From the cell containing the given text, extract its center point as (x, y) coordinate. 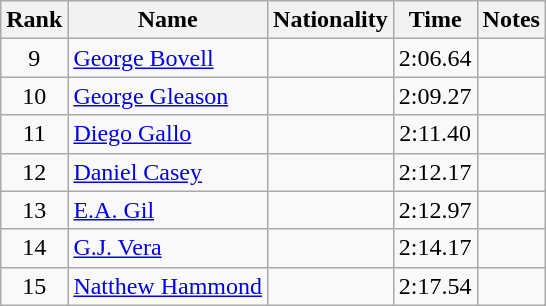
10 (34, 96)
2:06.64 (435, 58)
12 (34, 172)
Time (435, 20)
E.A. Gil (168, 210)
9 (34, 58)
Rank (34, 20)
Nationality (331, 20)
2:17.54 (435, 286)
2:09.27 (435, 96)
2:12.97 (435, 210)
2:11.40 (435, 134)
Daniel Casey (168, 172)
G.J. Vera (168, 248)
Notes (511, 20)
15 (34, 286)
13 (34, 210)
George Bovell (168, 58)
Natthew Hammond (168, 286)
George Gleason (168, 96)
11 (34, 134)
Diego Gallo (168, 134)
2:14.17 (435, 248)
14 (34, 248)
Name (168, 20)
2:12.17 (435, 172)
